Output the [x, y] coordinate of the center of the cell containing the given text.  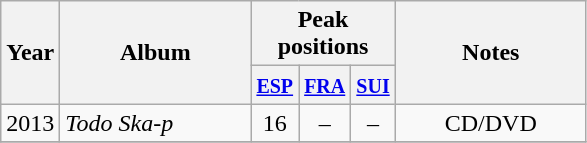
ESP [275, 85]
Year [30, 52]
Peak positions [323, 34]
SUI [373, 85]
Todo Ska-p [156, 123]
Notes [490, 52]
CD/DVD [490, 123]
FRA [325, 85]
16 [275, 123]
Album [156, 52]
2013 [30, 123]
